Return the [x, y] coordinate for the center point of the cell that contains the specified text.  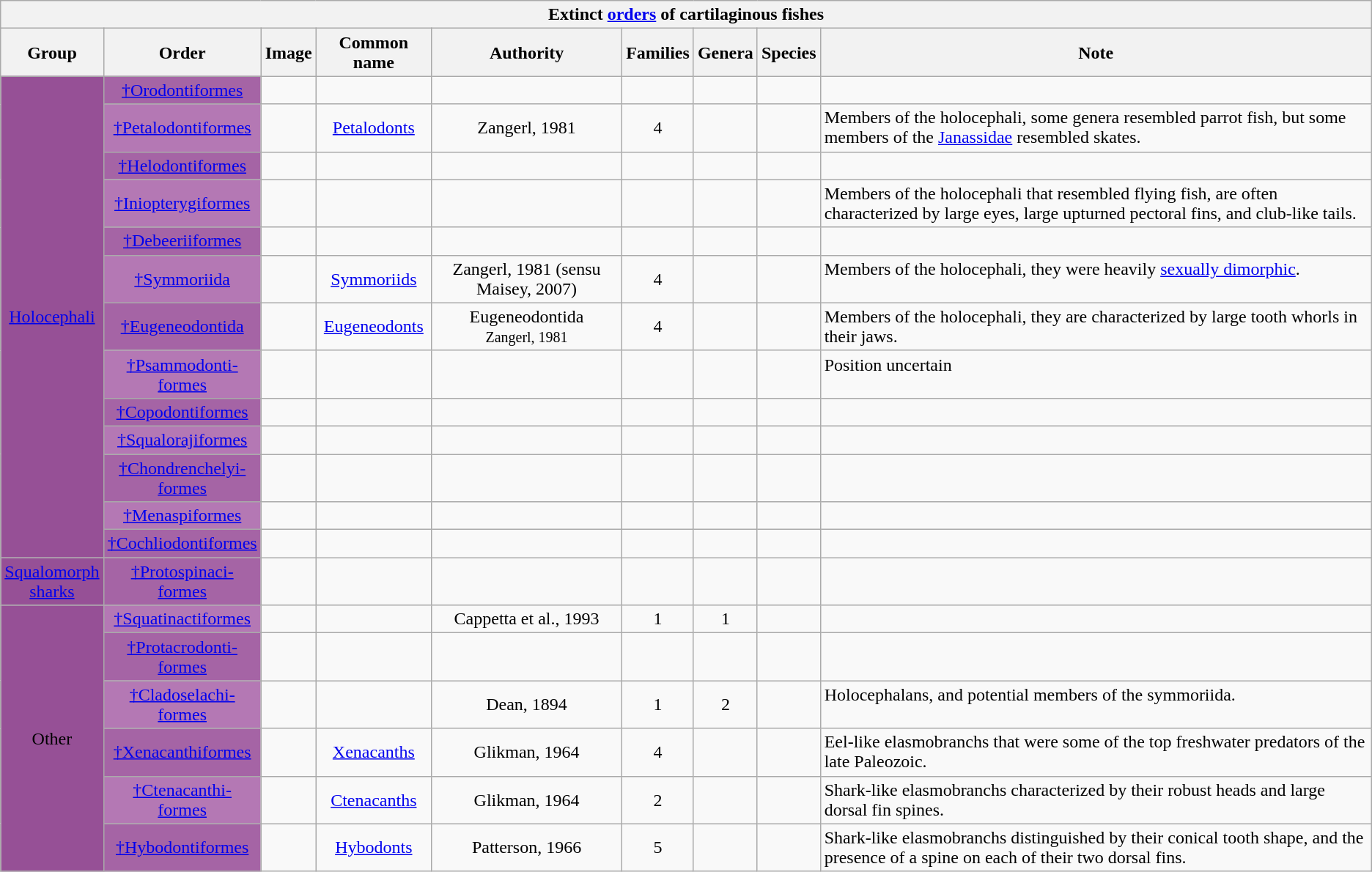
†Copodontiformes [182, 412]
†Petalodontiformes [182, 128]
Hybodonts [374, 847]
Authority [526, 53]
†Cochliodontiformes [182, 544]
†Squatinactiformes [182, 619]
†Orodontiformes [182, 90]
†Helodontiformes [182, 166]
†Ctenacanthi-formes [182, 800]
†Debeeriiformes [182, 241]
Petalodonts [374, 128]
Cappetta et al., 1993 [526, 619]
Image [289, 53]
Symmoriids [374, 278]
Members of the holocephali, they were heavily sexually dimorphic. [1096, 278]
Eugeneodonts [374, 327]
†Cladoselachi-formes [182, 705]
Order [182, 53]
Shark-like elasmobranchs distinguished by their conical tooth shape, and the presence of a spine on each of their two dorsal fins. [1096, 847]
Members of the holocephali, they are characterized by large tooth whorls in their jaws. [1096, 327]
†Protospinaci-formes [182, 582]
†Xenacanthiformes [182, 752]
†Hybodontiformes [182, 847]
†Psammodonti-formes [182, 374]
Species [789, 53]
†Squalorajiformes [182, 440]
Zangerl, 1981 (sensu Maisey, 2007) [526, 278]
Ctenacanths [374, 800]
†Menaspiformes [182, 516]
†Eugeneodontida [182, 327]
Shark-like elasmobranchs characterized by their robust heads and large dorsal fin spines. [1096, 800]
Position uncertain [1096, 374]
Other [52, 739]
†Iniopterygiformes [182, 204]
†Symmoriida [182, 278]
Eel-like elasmobranchs that were some of the top freshwater predators of the late Paleozoic. [1096, 752]
Patterson, 1966 [526, 847]
†Protacrodonti-formes [182, 657]
†Chondrenchelyi-formes [182, 478]
Dean, 1894 [526, 705]
Holocephalans, and potential members of the symmoriida. [1096, 705]
Genera [726, 53]
Extinct orders of cartilaginous fishes [686, 15]
Members of the holocephali that resembled flying fish, are often characterized by large eyes, large upturned pectoral fins, and club-like tails. [1096, 204]
Members of the holocephali, some genera resembled parrot fish, but some members of the Janassidae resembled skates. [1096, 128]
Common name [374, 53]
Group [52, 53]
Xenacanths [374, 752]
Families [658, 53]
5 [658, 847]
Note [1096, 53]
EugeneodontidaZangerl, 1981 [526, 327]
Squalomorphsharks [52, 582]
Holocephali [52, 317]
Zangerl, 1981 [526, 128]
